Output the [X, Y] coordinate of the center of the cell containing the given text.  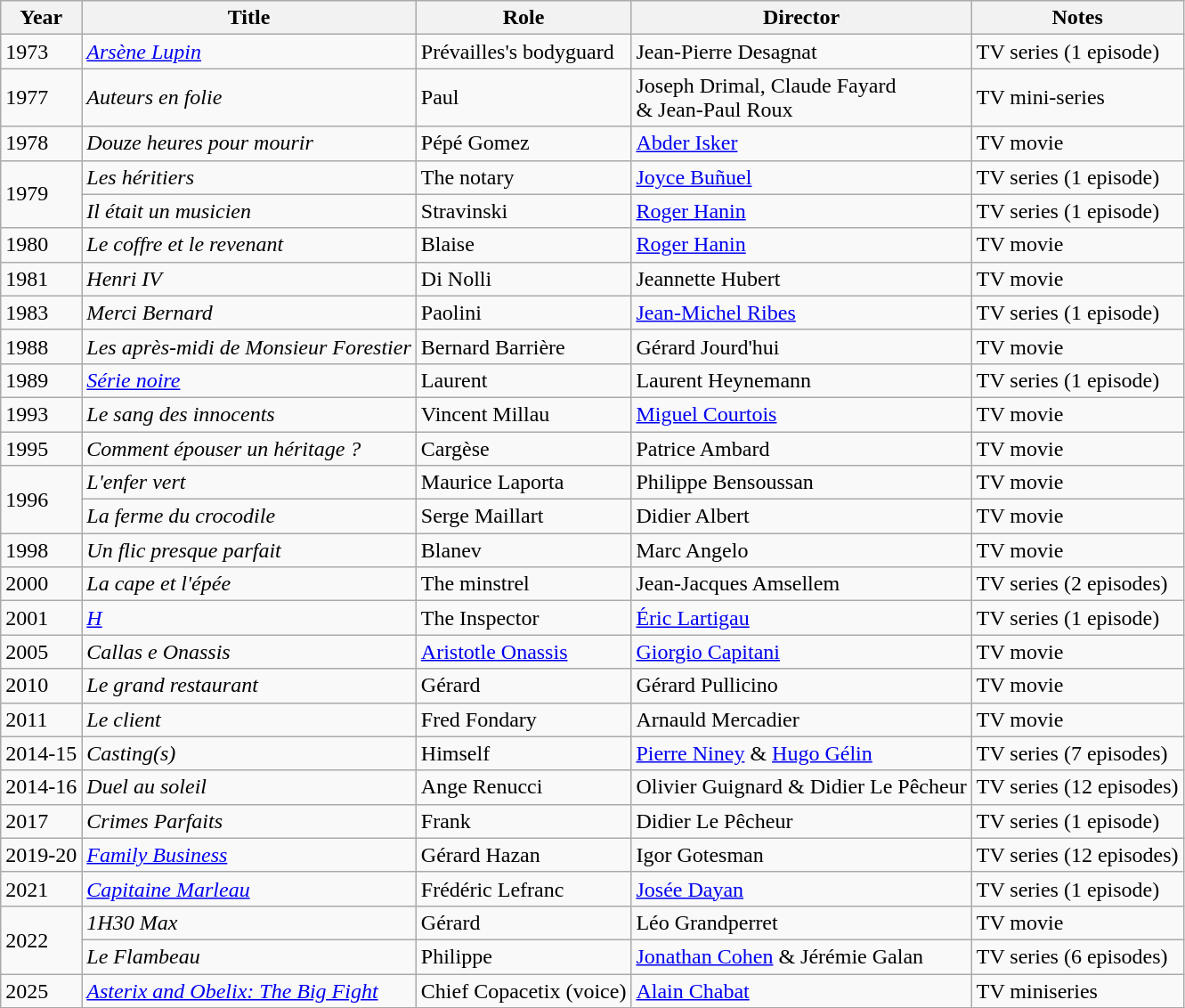
TV series (6 episodes) [1077, 956]
Le sang des innocents [249, 414]
1995 [41, 448]
Frédéric Lefranc [524, 889]
Pépé Gomez [524, 143]
Title [249, 18]
Maurice Laporta [524, 483]
Le grand restaurant [249, 686]
Les héritiers [249, 177]
Director [801, 18]
La ferme du crocodile [249, 516]
TV series (7 episodes) [1077, 753]
Alain Chabat [801, 991]
1978 [41, 143]
1988 [41, 346]
1993 [41, 414]
Olivier Guignard & Didier Le Pêcheur [801, 787]
Aristotle Onassis [524, 652]
Joyce Buñuel [801, 177]
Jean-Michel Ribes [801, 313]
1980 [41, 245]
The notary [524, 177]
Gérard Jourd'hui [801, 346]
Philippe Bensoussan [801, 483]
The Inspector [524, 618]
Giorgio Capitani [801, 652]
Didier Albert [801, 516]
Arnauld Mercadier [801, 719]
Prévailles's bodyguard [524, 52]
Crimes Parfaits [249, 821]
1973 [41, 52]
2022 [41, 939]
1979 [41, 194]
Série noire [249, 380]
Henri IV [249, 279]
Le Flambeau [249, 956]
Didier Le Pêcheur [801, 821]
Arsène Lupin [249, 52]
H [249, 618]
1H30 Max [249, 923]
Patrice Ambard [801, 448]
Léo Grandperret [801, 923]
2014-15 [41, 753]
2010 [41, 686]
Joseph Drimal, Claude Fayard & Jean-Paul Roux [801, 98]
Fred Fondary [524, 719]
Bernard Barrière [524, 346]
Blaise [524, 245]
Marc Angelo [801, 550]
TV miniseries [1077, 991]
Merci Bernard [249, 313]
TV mini-series [1077, 98]
2021 [41, 889]
1989 [41, 380]
Year [41, 18]
Éric Lartigau [801, 618]
Les après-midi de Monsieur Forestier [249, 346]
Josée Dayan [801, 889]
Abder Isker [801, 143]
Jean-Pierre Desagnat [801, 52]
Gérard Hazan [524, 855]
TV series (2 episodes) [1077, 584]
Le client [249, 719]
Laurent [524, 380]
Capitaine Marleau [249, 889]
Asterix and Obelix: The Big Fight [249, 991]
Duel au soleil [249, 787]
2005 [41, 652]
Jonathan Cohen & Jérémie Galan [801, 956]
Role [524, 18]
Frank [524, 821]
Callas e Onassis [249, 652]
2025 [41, 991]
Serge Maillart [524, 516]
Le coffre et le revenant [249, 245]
Auteurs en folie [249, 98]
Il était un musicien [249, 211]
1983 [41, 313]
Jean-Jacques Amsellem [801, 584]
Miguel Courtois [801, 414]
1996 [41, 500]
Cargèse [524, 448]
1998 [41, 550]
Himself [524, 753]
2011 [41, 719]
Di Nolli [524, 279]
Philippe [524, 956]
Jeannette Hubert [801, 279]
Stravinski [524, 211]
2019-20 [41, 855]
Un flic presque parfait [249, 550]
Douze heures pour mourir [249, 143]
Chief Copacetix (voice) [524, 991]
1977 [41, 98]
Ange Renucci [524, 787]
The minstrel [524, 584]
Laurent Heynemann [801, 380]
Vincent Millau [524, 414]
2000 [41, 584]
L'enfer vert [249, 483]
Casting(s) [249, 753]
2017 [41, 821]
Gérard Pullicino [801, 686]
Comment épouser un héritage ? [249, 448]
La cape et l'épée [249, 584]
Family Business [249, 855]
Pierre Niney & Hugo Gélin [801, 753]
Notes [1077, 18]
Paul [524, 98]
1981 [41, 279]
Igor Gotesman [801, 855]
2014-16 [41, 787]
Blanev [524, 550]
2001 [41, 618]
Paolini [524, 313]
